Capture the cell that displays the provided text and extract its (X, Y) central coordinate. 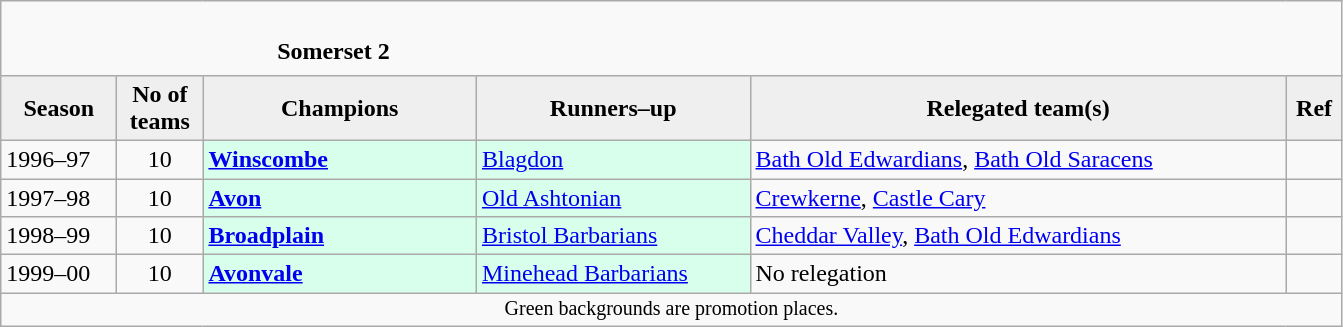
No of teams (160, 108)
Old Ashtonian (613, 197)
No relegation (1018, 274)
Cheddar Valley, Bath Old Edwardians (1018, 236)
Champions (340, 108)
Minehead Barbarians (613, 274)
1999–00 (59, 274)
Crewkerne, Castle Cary (1018, 197)
Bristol Barbarians (613, 236)
Ref (1314, 108)
Blagdon (613, 159)
1998–99 (59, 236)
Winscombe (340, 159)
Bath Old Edwardians, Bath Old Saracens (1018, 159)
Broadplain (340, 236)
1997–98 (59, 197)
Avon (340, 197)
Runners–up (613, 108)
Green backgrounds are promotion places. (672, 310)
Relegated team(s) (1018, 108)
Avonvale (340, 274)
Season (59, 108)
1996–97 (59, 159)
